Detect which cell encompasses the target text, then output its [x, y] center coordinate. 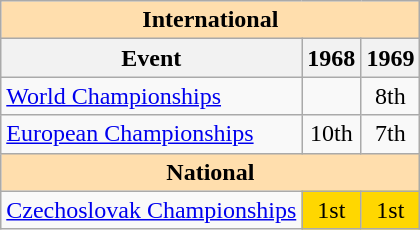
Czechoslovak Championships [152, 210]
International [210, 20]
1969 [390, 58]
1968 [332, 58]
European Championships [152, 134]
Event [152, 58]
8th [390, 96]
World Championships [152, 96]
10th [332, 134]
7th [390, 134]
National [210, 172]
